Return [x, y] of the center of cell containing provided text 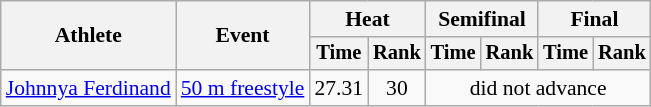
Heat [367, 19]
Event [243, 36]
50 m freestyle [243, 88]
Johnnya Ferdinand [88, 88]
did not advance [538, 88]
Athlete [88, 36]
27.31 [338, 88]
Semifinal [482, 19]
Final [594, 19]
30 [397, 88]
